Capture the cell that displays the provided text and extract its (X, Y) central coordinate. 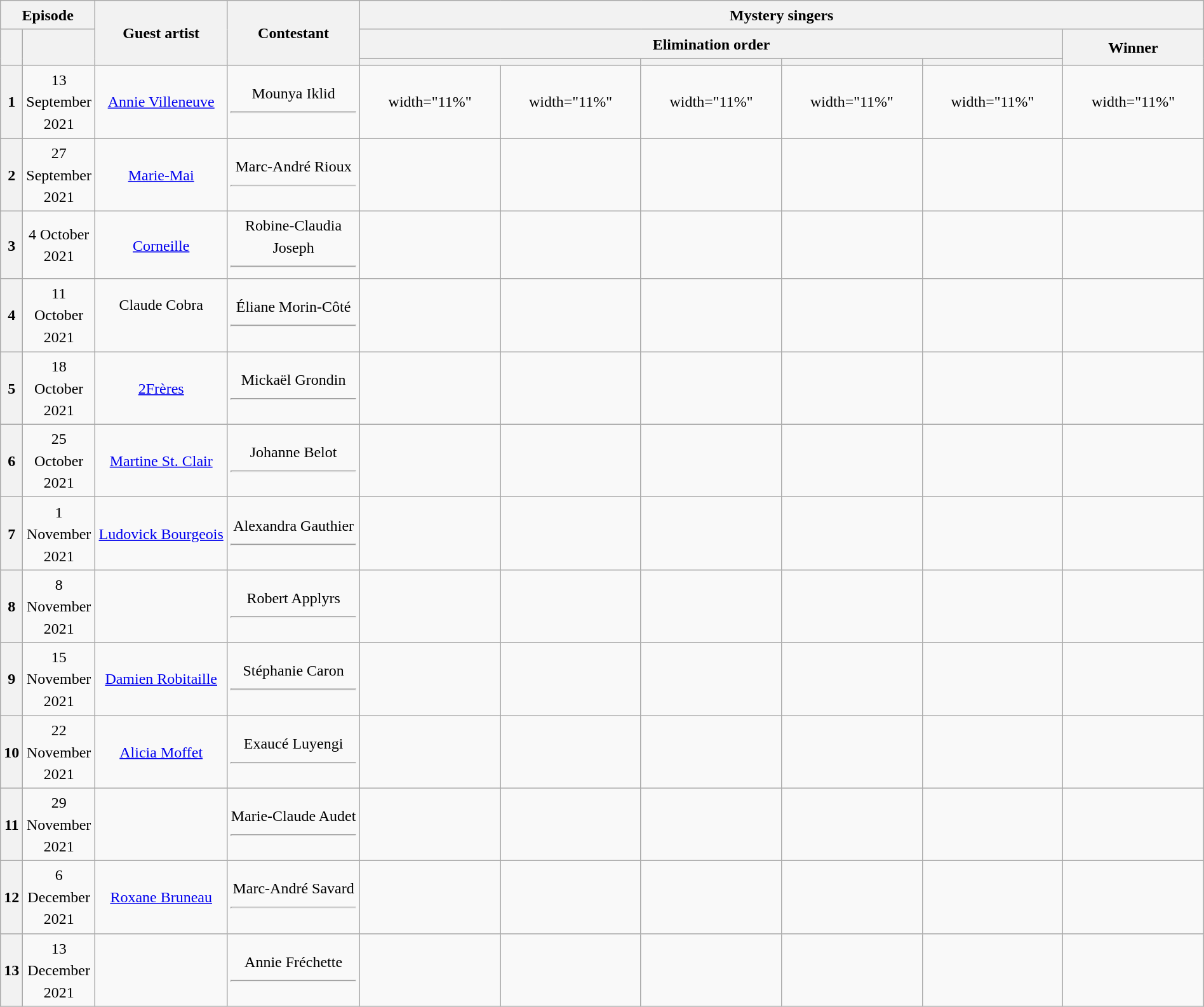
1 November 2021 (59, 533)
6 (11, 461)
12 (11, 898)
Martine St. Clair (161, 461)
2 (11, 175)
Contestant (293, 33)
25 October 2021 (59, 461)
4 (11, 315)
Éliane Morin-Côté (293, 315)
Robert Applyrs (293, 606)
Marie-Mai (161, 175)
13 December 2021 (59, 970)
8 (11, 606)
Elimination order (711, 44)
10 (11, 752)
Winner (1134, 47)
Johanne Belot (293, 461)
1 (11, 102)
Guest artist (161, 33)
Alicia Moffet (161, 752)
22 November 2021 (59, 752)
Robine-Claudia Joseph (293, 245)
3 (11, 245)
Marc-André Rioux (293, 175)
Marie-Claude Audet (293, 824)
8 November 2021 (59, 606)
Alexandra Gauthier (293, 533)
Mystery singers (781, 15)
Episode (48, 15)
Marc-André Savard (293, 898)
Annie Villeneuve (161, 102)
Mounya Iklid (293, 102)
9 (11, 679)
5 (11, 389)
Exaucé Luyengi (293, 752)
6 December 2021 (59, 898)
Ludovick Bourgeois (161, 533)
29 November 2021 (59, 824)
Roxane Bruneau (161, 898)
7 (11, 533)
15 November 2021 (59, 679)
11 October 2021 (59, 315)
Claude Cobra (161, 315)
Mickaël Grondin (293, 389)
11 (11, 824)
Corneille (161, 245)
2Frères (161, 389)
18 October 2021 (59, 389)
27 September 2021 (59, 175)
Annie Fréchette (293, 970)
4 October 2021 (59, 245)
13 (11, 970)
Stéphanie Caron (293, 679)
Damien Robitaille (161, 679)
13 September 2021 (59, 102)
